Scan for the cell matching the given text and deliver its [x, y] coordinate at center. 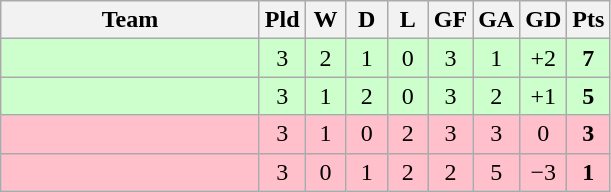
GF [450, 20]
Team [130, 20]
GA [496, 20]
7 [588, 58]
Pld [282, 20]
+1 [544, 96]
W [326, 20]
L [408, 20]
GD [544, 20]
D [366, 20]
+2 [544, 58]
Pts [588, 20]
−3 [544, 172]
